Pinpoint the cell where the given text exists, returning its [X, Y] midpoint coordinate. 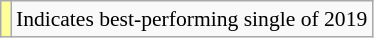
Indicates best-performing single of 2019 [192, 19]
